Extract the (X, Y) coordinate from the center of the cell holding the provided text.  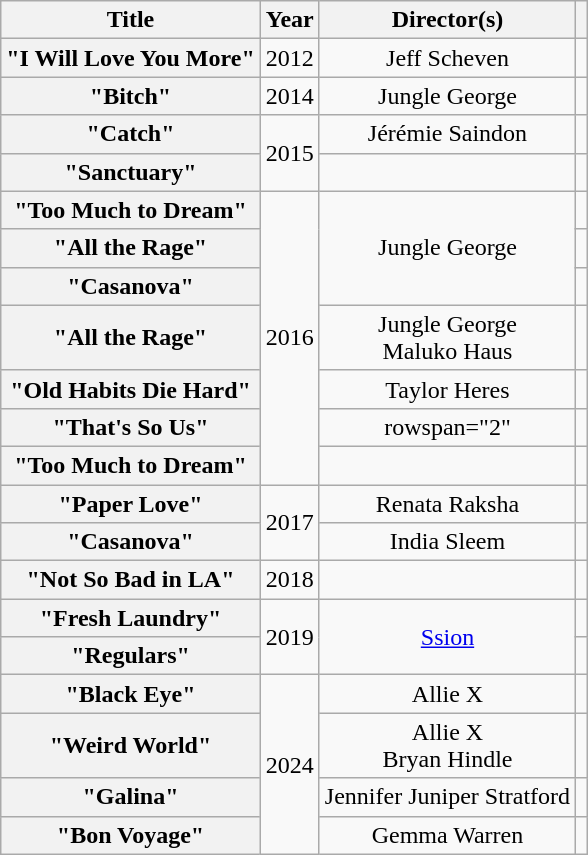
Jungle GeorgeMaluko Haus (447, 338)
"Fresh Laundry" (131, 618)
"Sanctuary" (131, 172)
2016 (290, 338)
2017 (290, 522)
Jennifer Juniper Stratford (447, 797)
2014 (290, 96)
"Weird World" (131, 746)
"Paper Love" (131, 503)
2015 (290, 153)
"I Will Love You More" (131, 58)
2012 (290, 58)
Renata Raksha (447, 503)
Allie X (447, 694)
Taylor Heres (447, 389)
"Bitch" (131, 96)
"Bon Voyage" (131, 835)
"Old Habits Die Hard" (131, 389)
"Black Eye" (131, 694)
2018 (290, 580)
"Catch" (131, 134)
Gemma Warren (447, 835)
Ssion (447, 637)
Year (290, 20)
2019 (290, 637)
rowspan="2" (447, 427)
Title (131, 20)
Jeff Scheven (447, 58)
"That's So Us" (131, 427)
India Sleem (447, 542)
"Not So Bad in LA" (131, 580)
"Galina" (131, 797)
Director(s) (447, 20)
2024 (290, 764)
Allie XBryan Hindle (447, 746)
Jérémie Saindon (447, 134)
"Regulars" (131, 656)
